Detect which cell encompasses the target text, then output its [x, y] center coordinate. 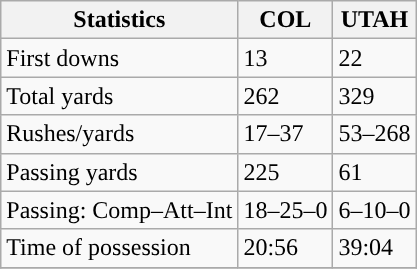
61 [374, 172]
53–268 [374, 134]
20:56 [286, 248]
225 [286, 172]
Total yards [120, 96]
COL [286, 20]
39:04 [374, 248]
Time of possession [120, 248]
22 [374, 58]
UTAH [374, 20]
329 [374, 96]
18–25–0 [286, 210]
262 [286, 96]
Rushes/yards [120, 134]
13 [286, 58]
First downs [120, 58]
6–10–0 [374, 210]
Statistics [120, 20]
Passing: Comp–Att–Int [120, 210]
Passing yards [120, 172]
17–37 [286, 134]
